Extract the [x, y] coordinate from the center of the cell holding the provided text.  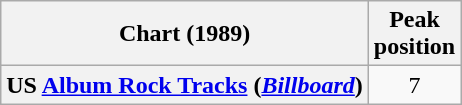
Chart (1989) [185, 34]
Peakposition [414, 34]
7 [414, 85]
US Album Rock Tracks (Billboard) [185, 85]
